Output the [X, Y] coordinate of the center of the cell containing the given text.  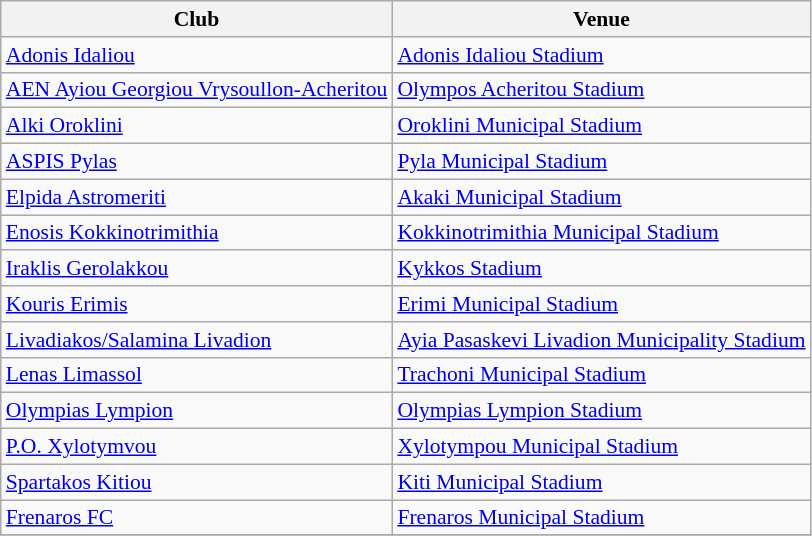
Elpida Astromeriti [197, 197]
Venue [601, 19]
Kokkinotrimithia Municipal Stadium [601, 233]
Xylotympou Municipal Stadium [601, 447]
Akaki Municipal Stadium [601, 197]
Trachoni Municipal Stadium [601, 375]
ASPIS Pylas [197, 162]
P.O. Xylotymvou [197, 447]
Club [197, 19]
Olympos Acheritou Stadium [601, 90]
Livadiakos/Salamina Livadion [197, 340]
Adonis Idaliou [197, 55]
Kiti Municipal Stadium [601, 482]
Frenaros Municipal Stadium [601, 518]
Iraklis Gerolakkou [197, 269]
Olympias Lympion Stadium [601, 411]
Pyla Municipal Stadium [601, 162]
Adonis Idaliou Stadium [601, 55]
Spartakos Kitiou [197, 482]
Ayia Pasaskevi Livadion Municipality Stadium [601, 340]
Oroklini Municipal Stadium [601, 126]
Kouris Erimis [197, 304]
Olympias Lympion [197, 411]
Erimi Municipal Stadium [601, 304]
Enosis Kokkinotrimithia [197, 233]
Frenaros FC [197, 518]
AEN Ayiou Georgiou Vrysoullon-Acheritou [197, 90]
Alki Oroklini [197, 126]
Lenas Limassol [197, 375]
Kykkos Stadium [601, 269]
